Extract the (X, Y) coordinate from the center of the cell holding the provided text.  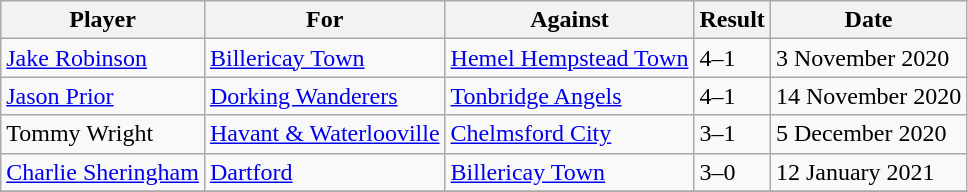
Date (868, 20)
Havant & Waterlooville (324, 134)
14 November 2020 (868, 96)
5 December 2020 (868, 134)
Jake Robinson (103, 58)
Player (103, 20)
3 November 2020 (868, 58)
3–1 (732, 134)
Against (570, 20)
Dorking Wanderers (324, 96)
Dartford (324, 172)
Tonbridge Angels (570, 96)
For (324, 20)
Jason Prior (103, 96)
Hemel Hempstead Town (570, 58)
Result (732, 20)
Tommy Wright (103, 134)
Charlie Sheringham (103, 172)
12 January 2021 (868, 172)
Chelmsford City (570, 134)
3–0 (732, 172)
